For the text-containing cell, return its midpoint in [x, y] coordinate format. 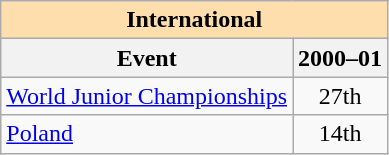
2000–01 [340, 58]
International [194, 20]
Event [147, 58]
14th [340, 134]
World Junior Championships [147, 96]
Poland [147, 134]
27th [340, 96]
